Identify which cell holds the provided text, then report its (x, y) central coordinate. 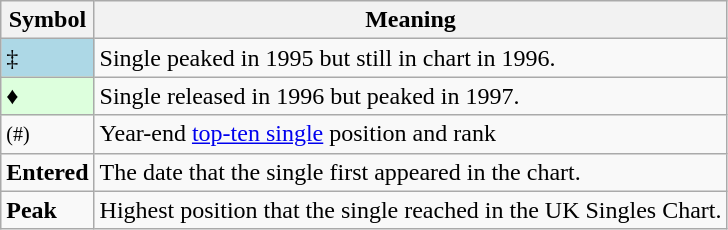
(#) (48, 134)
Single released in 1996 but peaked in 1997. (410, 96)
Single peaked in 1995 but still in chart in 1996. (410, 58)
Peak (48, 210)
Year-end top-ten single position and rank (410, 134)
♦ (48, 96)
‡ (48, 58)
Meaning (410, 20)
Entered (48, 172)
Highest position that the single reached in the UK Singles Chart. (410, 210)
Symbol (48, 20)
The date that the single first appeared in the chart. (410, 172)
